Search for the cell housing the specified text and yield its (X, Y) center coordinate. 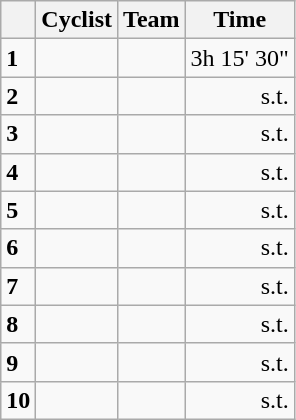
Time (240, 20)
3 (18, 134)
4 (18, 172)
Team (152, 20)
2 (18, 96)
1 (18, 58)
10 (18, 400)
6 (18, 248)
Cyclist (77, 20)
8 (18, 324)
5 (18, 210)
7 (18, 286)
3h 15' 30" (240, 58)
9 (18, 362)
